Determine the (x, y) coordinate at the center of the cell enclosing the given text.  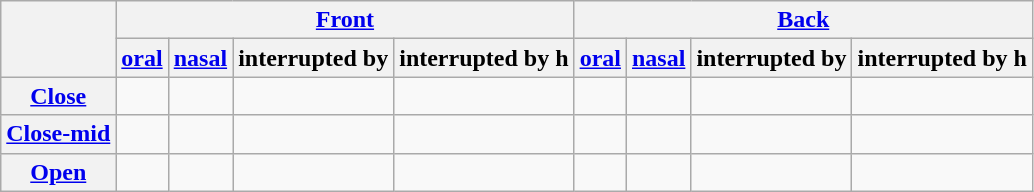
Front (345, 20)
Close-mid (58, 134)
Open (58, 172)
Close (58, 96)
Back (803, 20)
